Extract the (X, Y) coordinate from the center of the cell holding the provided text.  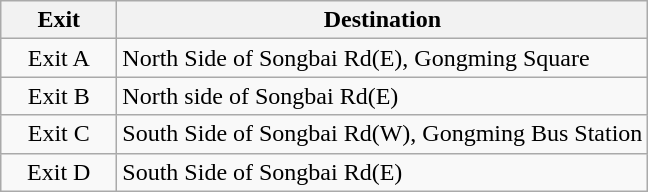
Exit A (59, 58)
Exit C (59, 134)
Exit B (59, 96)
North Side of Songbai Rd(E), Gongming Square (382, 58)
Destination (382, 20)
Exit D (59, 172)
Exit (59, 20)
South Side of Songbai Rd(W), Gongming Bus Station (382, 134)
North side of Songbai Rd(E) (382, 96)
South Side of Songbai Rd(E) (382, 172)
